From the cell containing the given text, extract its center point as (x, y) coordinate. 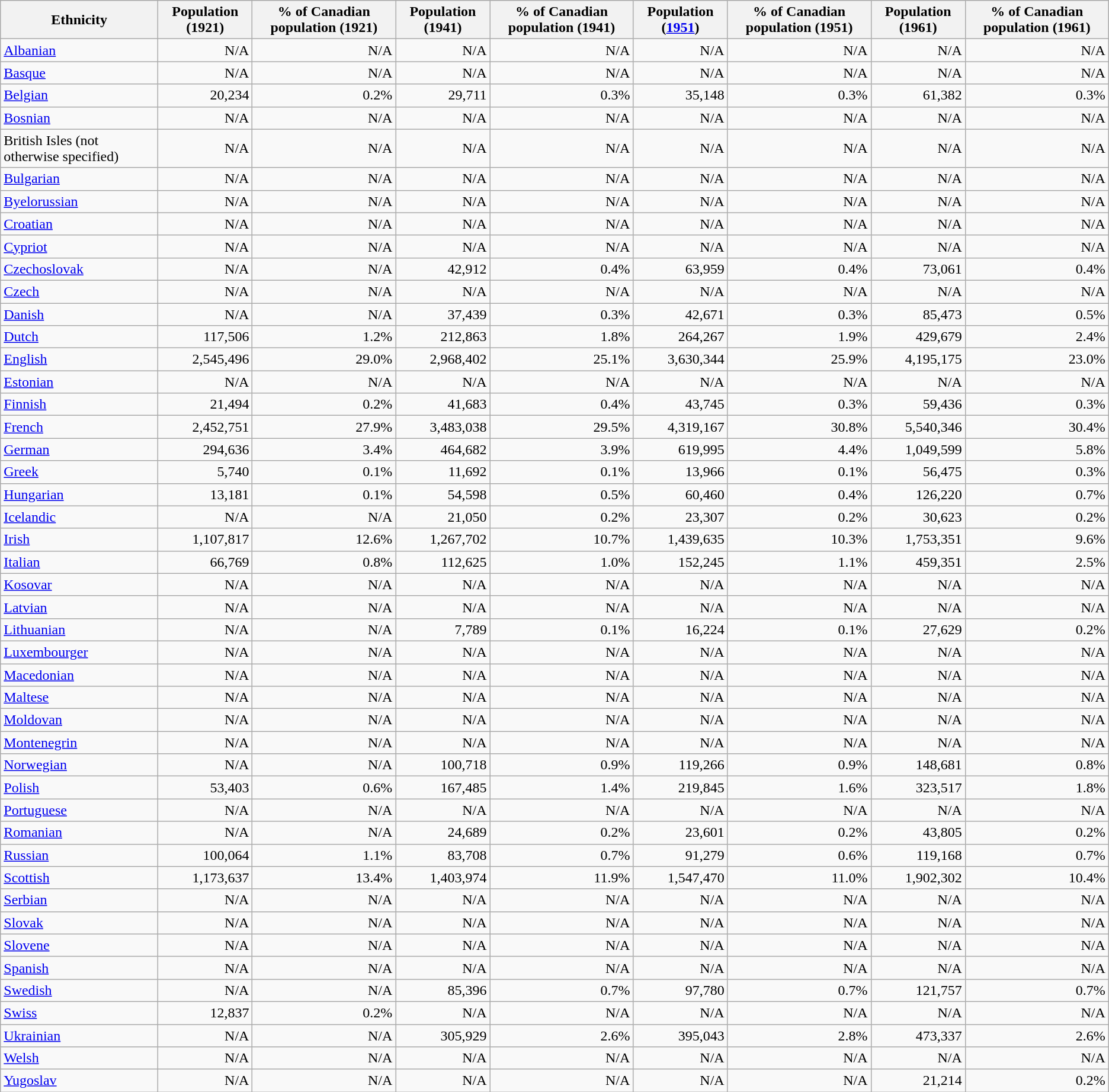
Polish (79, 788)
Serbian (79, 900)
Spanish (79, 968)
2.5% (1037, 562)
117,506 (205, 337)
21,214 (918, 1081)
473,337 (918, 1036)
Yugoslav (79, 1081)
11.9% (562, 878)
1,753,351 (918, 539)
66,769 (205, 562)
Hungarian (79, 494)
323,517 (918, 788)
148,681 (918, 765)
Croatian (79, 224)
25.9% (799, 359)
Estonian (79, 382)
73,061 (918, 269)
Population (1951) (680, 20)
1.9% (799, 337)
5.8% (1037, 449)
167,485 (443, 788)
35,148 (680, 95)
63,959 (680, 269)
Icelandic (79, 517)
Byelorussian (79, 201)
Danish (79, 314)
% of Canadian population (1941) (562, 20)
Romanian (79, 833)
Albanian (79, 50)
Ethnicity (79, 20)
459,351 (918, 562)
119,168 (918, 855)
16,224 (680, 629)
4,195,175 (918, 359)
21,050 (443, 517)
Kosovar (79, 584)
126,220 (918, 494)
Swedish (79, 990)
23.0% (1037, 359)
61,382 (918, 95)
395,043 (680, 1036)
Luxembourger (79, 652)
30.8% (799, 427)
23,307 (680, 517)
Ukrainian (79, 1036)
43,805 (918, 833)
121,757 (918, 990)
3,483,038 (443, 427)
1,107,817 (205, 539)
30.4% (1037, 427)
French (79, 427)
Swiss (79, 1013)
1.2% (324, 337)
1.0% (562, 562)
Slovene (79, 945)
1,902,302 (918, 878)
3.9% (562, 449)
1,173,637 (205, 878)
20,234 (205, 95)
11.0% (799, 878)
10.3% (799, 539)
23,601 (680, 833)
2.8% (799, 1036)
Bosnian (79, 118)
1,547,470 (680, 878)
219,845 (680, 788)
13,181 (205, 494)
4,319,167 (680, 427)
Dutch (79, 337)
% of Canadian population (1951) (799, 20)
Population (1921) (205, 20)
212,863 (443, 337)
1,439,635 (680, 539)
100,718 (443, 765)
Bulgarian (79, 179)
10.7% (562, 539)
5,540,346 (918, 427)
Norwegian (79, 765)
5,740 (205, 472)
59,436 (918, 404)
42,671 (680, 314)
Macedonian (79, 675)
9.6% (1037, 539)
4.4% (799, 449)
42,912 (443, 269)
Greek (79, 472)
29.5% (562, 427)
12,837 (205, 1013)
29,711 (443, 95)
10.4% (1037, 878)
21,494 (205, 404)
German (79, 449)
3.4% (324, 449)
2,968,402 (443, 359)
Maltese (79, 698)
Finnish (79, 404)
43,745 (680, 404)
Belgian (79, 95)
85,473 (918, 314)
27.9% (324, 427)
2.4% (1037, 337)
Irish (79, 539)
Population (1961) (918, 20)
1,049,599 (918, 449)
Population (1941) (443, 20)
Italian (79, 562)
Russian (79, 855)
85,396 (443, 990)
Slovak (79, 923)
Czechoslovak (79, 269)
% of Canadian population (1921) (324, 20)
Cypriot (79, 246)
97,780 (680, 990)
Basque (79, 73)
54,598 (443, 494)
13.4% (324, 878)
53,403 (205, 788)
152,245 (680, 562)
11,692 (443, 472)
619,995 (680, 449)
294,636 (205, 449)
1,403,974 (443, 878)
Latvian (79, 607)
Welsh (79, 1058)
English (79, 359)
24,689 (443, 833)
3,630,344 (680, 359)
56,475 (918, 472)
60,460 (680, 494)
Scottish (79, 878)
83,708 (443, 855)
91,279 (680, 855)
% of Canadian population (1961) (1037, 20)
Czech (79, 291)
429,679 (918, 337)
37,439 (443, 314)
1,267,702 (443, 539)
29.0% (324, 359)
464,682 (443, 449)
British Isles (not otherwise specified) (79, 148)
25.1% (562, 359)
305,929 (443, 1036)
12.6% (324, 539)
30,623 (918, 517)
2,452,751 (205, 427)
264,267 (680, 337)
7,789 (443, 629)
100,064 (205, 855)
13,966 (680, 472)
Montenegrin (79, 743)
27,629 (918, 629)
1.4% (562, 788)
112,625 (443, 562)
119,266 (680, 765)
1.6% (799, 788)
Lithuanian (79, 629)
Portuguese (79, 810)
41,683 (443, 404)
2,545,496 (205, 359)
Moldovan (79, 720)
